Detect which cell encompasses the target text, then output its [x, y] center coordinate. 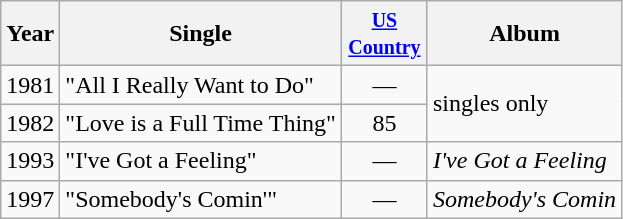
"Love is a Full Time Thing" [201, 123]
US Country [384, 34]
Album [524, 34]
I've Got a Feeling [524, 161]
"All I Really Want to Do" [201, 85]
1982 [30, 123]
Somebody's Comin [524, 199]
Year [30, 34]
1997 [30, 199]
1981 [30, 85]
"I've Got a Feeling" [201, 161]
Single [201, 34]
1993 [30, 161]
85 [384, 123]
"Somebody's Comin'" [201, 199]
singles only [524, 104]
